Determine the [x, y] coordinate at the center of the cell enclosing the given text.  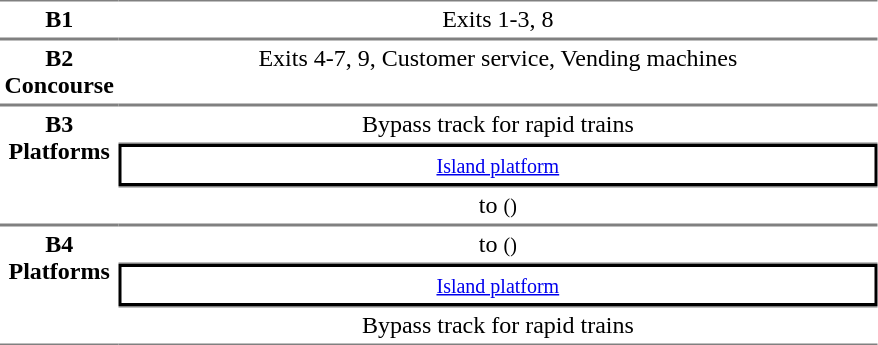
B3Platforms [59, 165]
B1 [59, 20]
Exits 4-7, 9, Customer service, Vending machines [498, 72]
B2Concourse [59, 72]
Exits 1-3, 8 [498, 20]
B4Platforms [59, 285]
